Output the [x, y] coordinate of the center of the cell containing the given text.  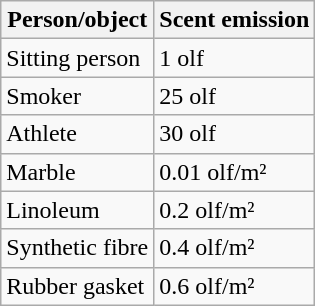
Linoleum [78, 210]
Smoker [78, 96]
Synthetic fibre [78, 248]
Rubber gasket [78, 286]
0.01 olf/m² [234, 172]
0.6 olf/m² [234, 286]
Marble [78, 172]
25 olf [234, 96]
Athlete [78, 134]
30 olf [234, 134]
1 olf [234, 58]
Scent emission [234, 20]
Person/object [78, 20]
Sitting person [78, 58]
0.4 olf/m² [234, 248]
0.2 olf/m² [234, 210]
